Determine the [X, Y] coordinate at the center of the cell enclosing the given text.  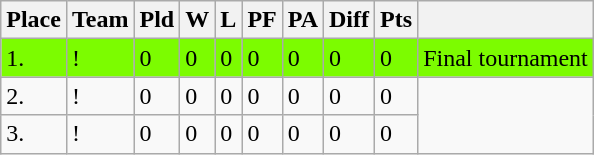
3. [34, 134]
PF [262, 20]
Pts [396, 20]
Pld [157, 20]
W [198, 20]
2. [34, 96]
Final tournament [506, 58]
1. [34, 58]
Place [34, 20]
L [228, 20]
Team [100, 20]
PA [302, 20]
Diff [350, 20]
